Pinpoint the cell where the given text exists, returning its (X, Y) midpoint coordinate. 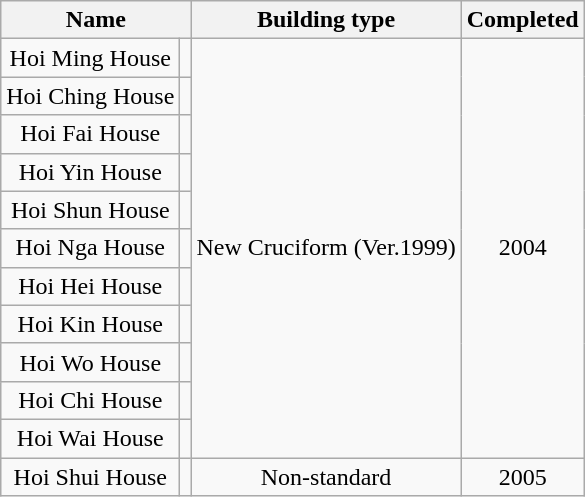
Hoi Nga House (90, 248)
Hoi Ching House (90, 96)
Hoi Wai House (90, 438)
Hoi Shui House (90, 477)
Hoi Kin House (90, 324)
2005 (522, 477)
Hoi Yin House (90, 172)
Hoi Ming House (90, 58)
Hoi Wo House (90, 362)
Name (96, 20)
Non-standard (326, 477)
Hoi Fai House (90, 134)
2004 (522, 248)
Hoi Hei House (90, 286)
Completed (522, 20)
Hoi Chi House (90, 400)
New Cruciform (Ver.1999) (326, 248)
Building type (326, 20)
Hoi Shun House (90, 210)
